From the cell containing the given text, extract its center point as [X, Y] coordinate. 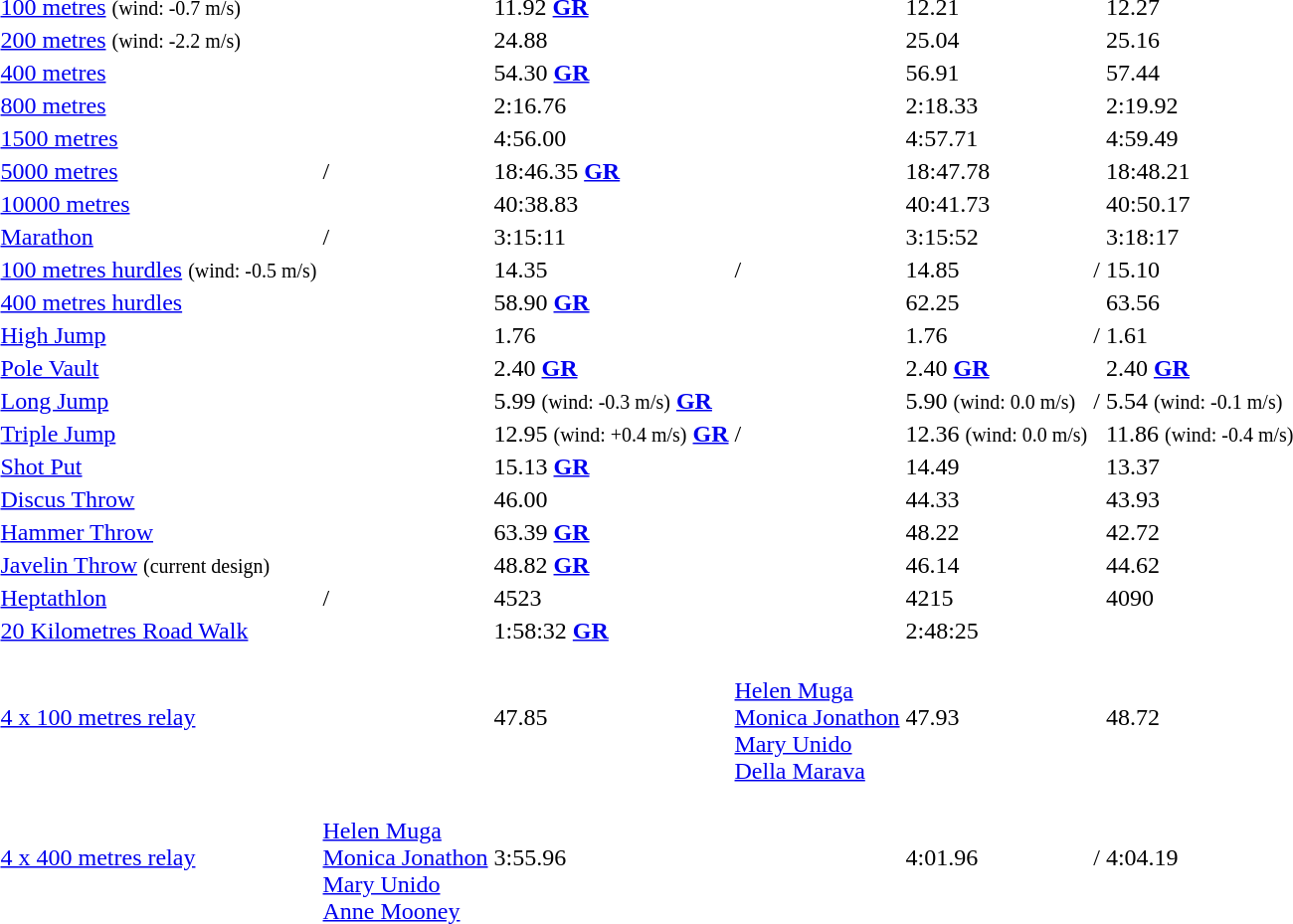
14.35 [611, 270]
3:15:52 [997, 237]
54.30 GR [611, 73]
5.99 (wind: -0.3 m/s) GR [611, 401]
56.91 [997, 73]
4523 [611, 598]
1:58:32 GR [611, 631]
5.90 (wind: 0.0 m/s) [997, 401]
14.49 [997, 466]
14.85 [997, 270]
48.82 GR [611, 565]
2:48:25 [997, 631]
2:16.76 [611, 105]
4:57.71 [997, 138]
48.22 [997, 532]
46.14 [997, 565]
40:38.83 [611, 204]
18:46.35 GR [611, 171]
3:15:11 [611, 237]
15.13 GR [611, 466]
4215 [997, 598]
47.85 [611, 717]
12.95 (wind: +0.4 m/s) GR [611, 434]
63.39 GR [611, 532]
18:47.78 [997, 171]
46.00 [611, 499]
25.04 [997, 40]
40:41.73 [997, 204]
12.36 (wind: 0.0 m/s) [997, 434]
47.93 [997, 717]
58.90 GR [611, 302]
2:18.33 [997, 105]
24.88 [611, 40]
44.33 [997, 499]
4:56.00 [611, 138]
Helen Muga Monica Jonathon Mary Unido Della Marava [818, 717]
62.25 [997, 302]
